Pinpoint the cell where the given text exists, returning its [x, y] midpoint coordinate. 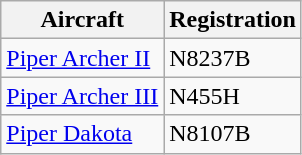
Aircraft [82, 20]
Piper Archer II [82, 58]
Piper Archer III [82, 96]
N8107B [233, 134]
Piper Dakota [82, 134]
Registration [233, 20]
N455H [233, 96]
N8237B [233, 58]
